Scan for the cell matching the given text and deliver its [X, Y] coordinate at center. 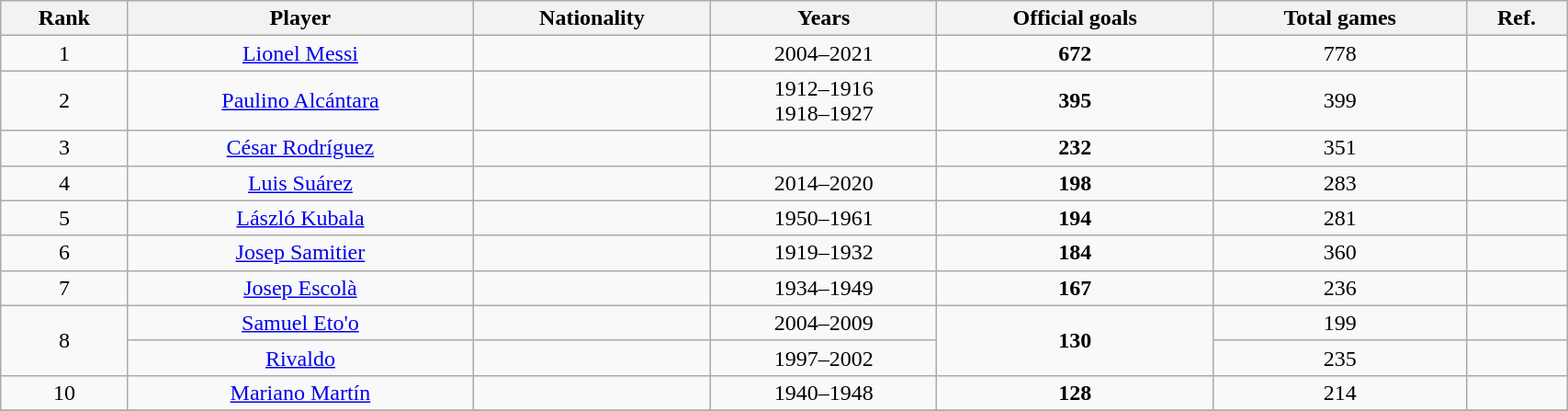
130 [1075, 340]
10 [64, 393]
351 [1339, 148]
6 [64, 253]
395 [1075, 101]
César Rodríguez [300, 148]
360 [1339, 253]
198 [1075, 183]
Josep Escolà [300, 288]
Years [823, 18]
Official goals [1075, 18]
2 [64, 101]
4 [64, 183]
Rank [64, 18]
1912–19161918–1927 [823, 101]
1940–1948 [823, 393]
Luis Suárez [300, 183]
Nationality [592, 18]
214 [1339, 393]
Josep Samitier [300, 253]
Rivaldo [300, 358]
2004–2021 [823, 53]
283 [1339, 183]
Paulino Alcántara [300, 101]
184 [1075, 253]
199 [1339, 323]
167 [1075, 288]
Samuel Eto'o [300, 323]
235 [1339, 358]
Ref. [1516, 18]
1 [64, 53]
1934–1949 [823, 288]
1997–2002 [823, 358]
399 [1339, 101]
194 [1075, 218]
778 [1339, 53]
Mariano Martín [300, 393]
236 [1339, 288]
László Kubala [300, 218]
128 [1075, 393]
7 [64, 288]
Total games [1339, 18]
3 [64, 148]
1919–1932 [823, 253]
Player [300, 18]
8 [64, 340]
2014–2020 [823, 183]
1950–1961 [823, 218]
Lionel Messi [300, 53]
281 [1339, 218]
5 [64, 218]
232 [1075, 148]
672 [1075, 53]
2004–2009 [823, 323]
